Detect which cell encompasses the target text, then output its [x, y] center coordinate. 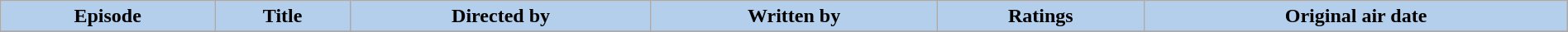
Written by [794, 16]
Ratings [1040, 16]
Episode [108, 16]
Directed by [501, 16]
Original air date [1356, 16]
Title [283, 16]
